Output the (X, Y) coordinate of the center of the cell containing the given text.  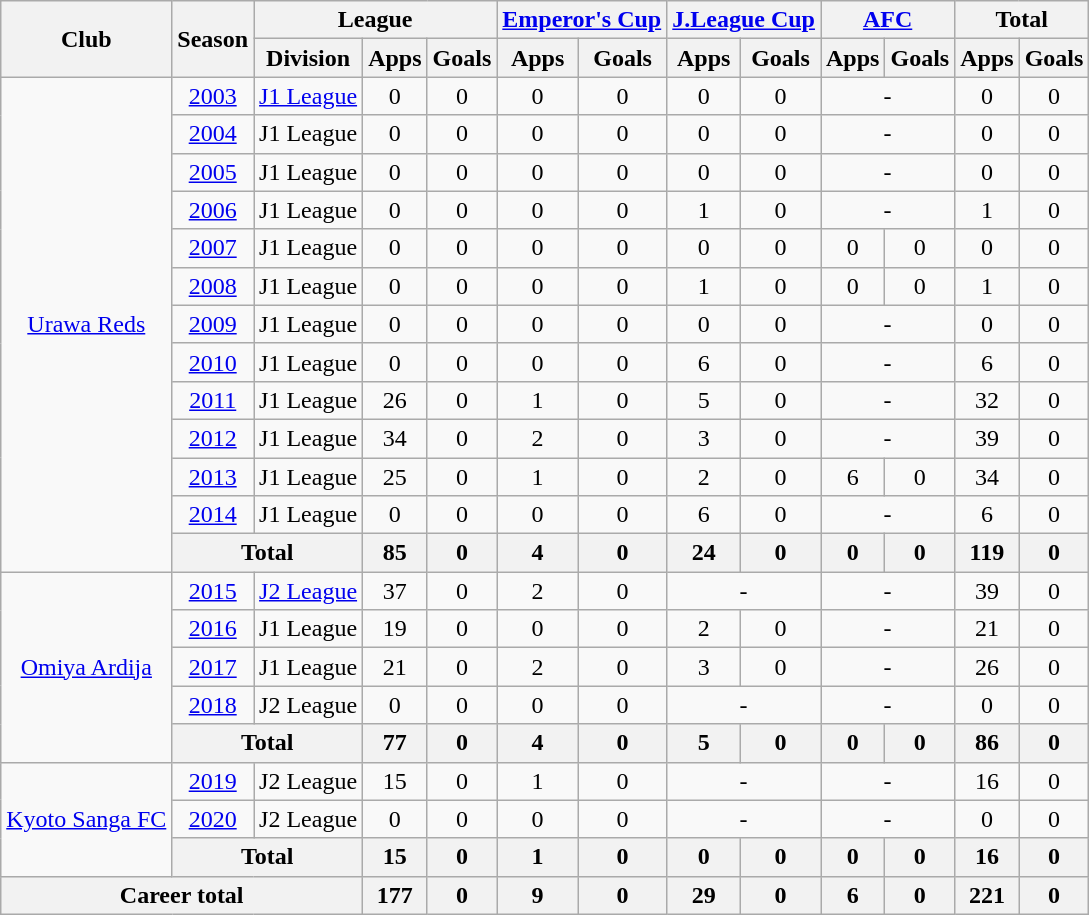
2007 (213, 248)
2008 (213, 286)
Kyoto Sanga FC (86, 819)
25 (395, 477)
2019 (213, 781)
19 (395, 629)
2012 (213, 438)
32 (987, 400)
85 (395, 553)
24 (704, 553)
Omiya Ardija (86, 667)
Club (86, 39)
Career total (182, 895)
2013 (213, 477)
J.League Cup (744, 20)
Urawa Reds (86, 324)
Season (213, 39)
2014 (213, 515)
2015 (213, 591)
177 (395, 895)
2009 (213, 324)
221 (987, 895)
2004 (213, 134)
119 (987, 553)
2020 (213, 819)
Division (308, 58)
AFC (887, 20)
2006 (213, 210)
League (376, 20)
Emperor's Cup (582, 20)
29 (704, 895)
9 (538, 895)
2003 (213, 96)
2005 (213, 172)
2011 (213, 400)
2017 (213, 667)
2018 (213, 705)
77 (395, 743)
37 (395, 591)
86 (987, 743)
2010 (213, 362)
2016 (213, 629)
